For the text-containing cell, return its midpoint in [X, Y] coordinate format. 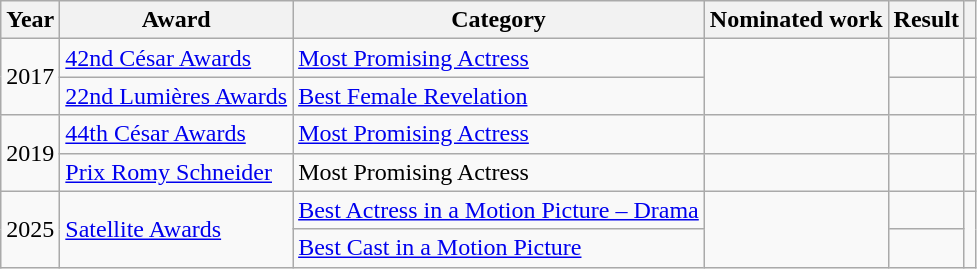
2017 [30, 77]
Year [30, 20]
Best Cast in a Motion Picture [499, 248]
Prix Romy Schneider [176, 172]
Category [499, 20]
Result [926, 20]
Satellite Awards [176, 229]
44th César Awards [176, 134]
Best Actress in a Motion Picture – Drama [499, 210]
22nd Lumières Awards [176, 96]
Nominated work [796, 20]
42nd César Awards [176, 58]
Award [176, 20]
Best Female Revelation [499, 96]
2025 [30, 229]
2019 [30, 153]
